Return the (x, y) coordinate for the center point of the cell that contains the specified text.  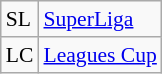
SL (20, 19)
LC (20, 55)
Leagues Cup (100, 55)
SuperLiga (100, 19)
